Return [x, y] of the center of cell containing provided text 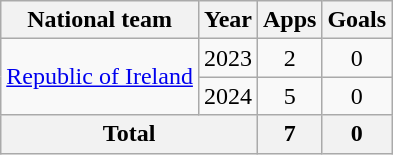
2 [289, 58]
2024 [228, 96]
5 [289, 96]
Goals [357, 20]
Total [130, 134]
Year [228, 20]
2023 [228, 58]
7 [289, 134]
Apps [289, 20]
Republic of Ireland [100, 77]
National team [100, 20]
